Pinpoint the cell where the given text exists, returning its [X, Y] midpoint coordinate. 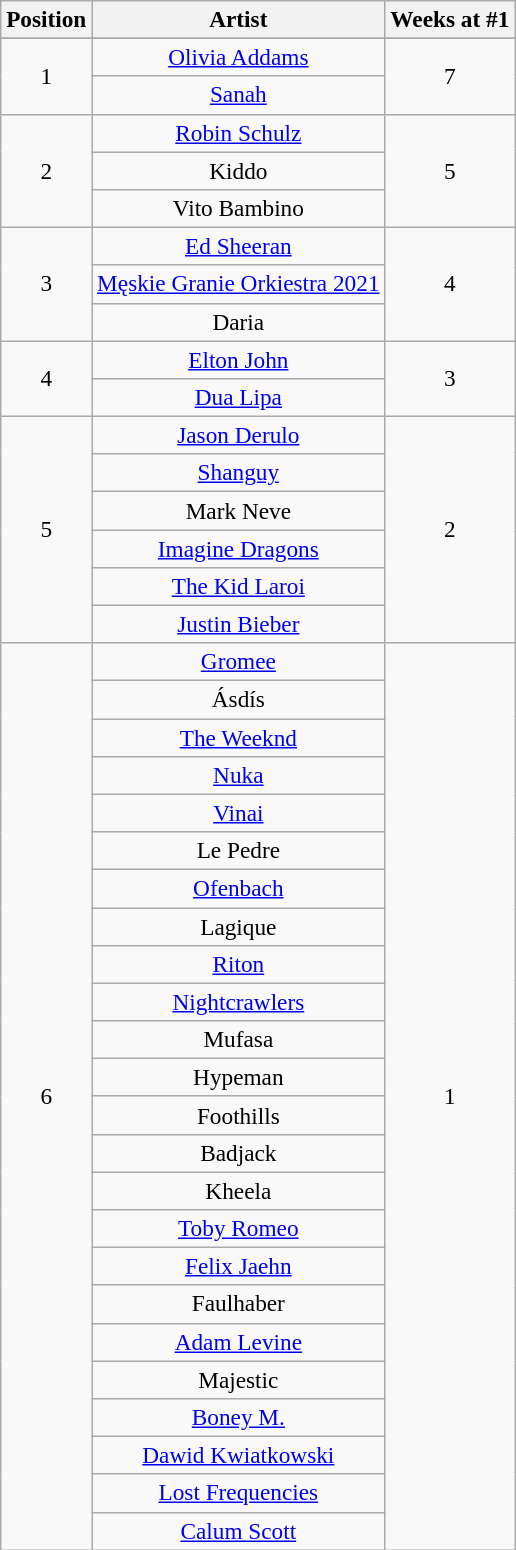
Nuka [238, 775]
Mufasa [238, 1039]
Ed Sheeran [238, 246]
Daria [238, 322]
Riton [238, 964]
Vinai [238, 813]
Kiddo [238, 170]
Męskie Granie Orkiestra 2021 [238, 284]
Jason Derulo [238, 435]
Weeks at #1 [450, 19]
Robin Schulz [238, 133]
Calum Scott [238, 1531]
Foothills [238, 1115]
Justin Bieber [238, 624]
Ofenbach [238, 888]
Hypeman [238, 1077]
Dua Lipa [238, 397]
Gromee [238, 662]
Vito Bambino [238, 208]
Olivia Addams [238, 57]
Ásdís [238, 699]
Artist [238, 19]
Shanguy [238, 473]
Lagique [238, 926]
Badjack [238, 1153]
Sanah [238, 95]
Majestic [238, 1379]
Boney M. [238, 1417]
The Weeknd [238, 737]
Felix Jaehn [238, 1266]
Adam Levine [238, 1342]
The Kid Laroi [238, 586]
Position [46, 19]
Mark Neve [238, 510]
6 [46, 1096]
Kheela [238, 1190]
Dawid Kwiatkowski [238, 1455]
Imagine Dragons [238, 548]
Le Pedre [238, 850]
Elton John [238, 359]
Lost Frequencies [238, 1493]
7 [450, 76]
Faulhaber [238, 1304]
Nightcrawlers [238, 1002]
Toby Romeo [238, 1228]
